For the text-containing cell, return its midpoint in [x, y] coordinate format. 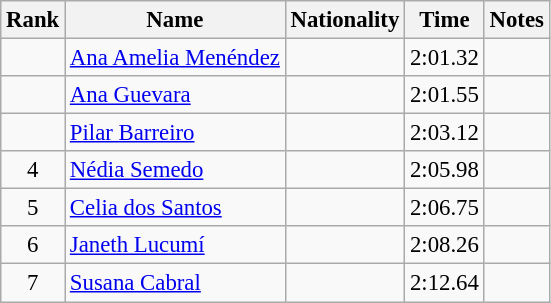
Ana Amelia Menéndez [176, 58]
5 [33, 208]
Susana Cabral [176, 283]
4 [33, 170]
Time [445, 20]
Janeth Lucumí [176, 245]
Notes [516, 20]
Nédia Semedo [176, 170]
6 [33, 245]
Celia dos Santos [176, 208]
2:12.64 [445, 283]
Ana Guevara [176, 95]
2:01.55 [445, 95]
2:06.75 [445, 208]
Rank [33, 20]
2:01.32 [445, 58]
Nationality [344, 20]
2:05.98 [445, 170]
7 [33, 283]
2:08.26 [445, 245]
Pilar Barreiro [176, 133]
Name [176, 20]
2:03.12 [445, 133]
